Determine the (X, Y) coordinate at the center of the cell enclosing the given text.  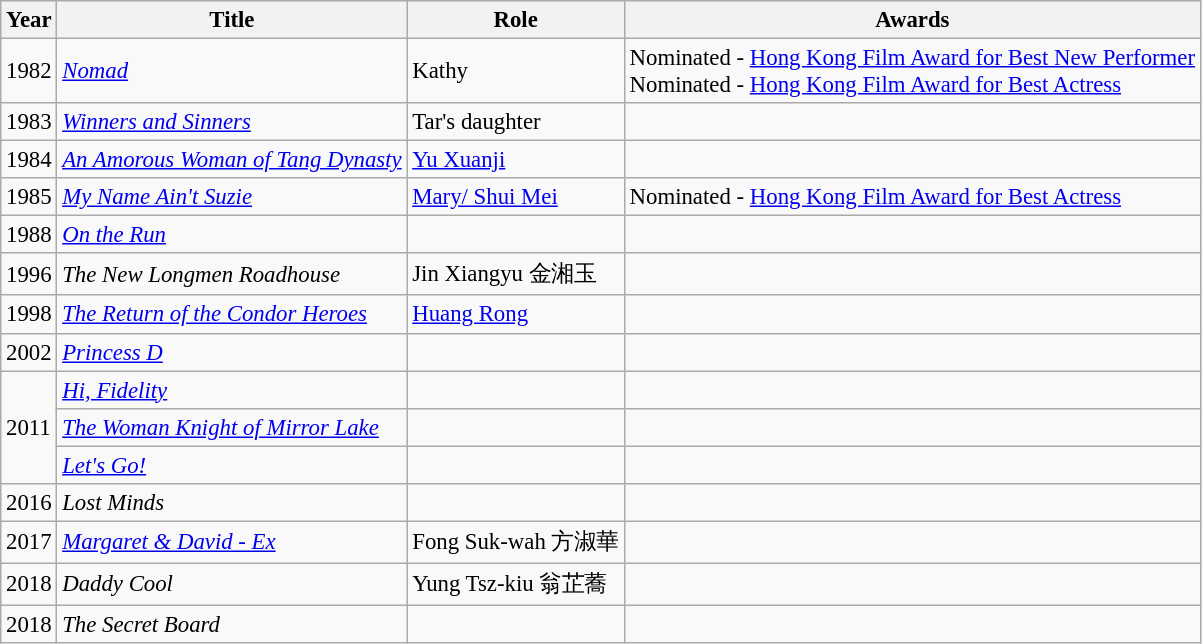
The Woman Knight of Mirror Lake (232, 427)
Huang Rong (516, 315)
1982 (29, 72)
1998 (29, 315)
2011 (29, 428)
2016 (29, 503)
2017 (29, 542)
Yu Xuanji (516, 160)
1985 (29, 197)
Tar's daughter (516, 122)
My Name Ain't Suzie (232, 197)
Nominated - Hong Kong Film Award for Best New PerformerNominated - Hong Kong Film Award for Best Actress (912, 72)
1983 (29, 122)
Jin Xiangyu 金湘玉 (516, 275)
2002 (29, 352)
Daddy Cool (232, 584)
1996 (29, 275)
Role (516, 20)
1988 (29, 235)
Lost Minds (232, 503)
Margaret & David - Ex (232, 542)
On the Run (232, 235)
Fong Suk-wah 方淑華 (516, 542)
1984 (29, 160)
Let's Go! (232, 465)
Princess D (232, 352)
An Amorous Woman of Tang Dynasty (232, 160)
The Return of the Condor Heroes (232, 315)
Title (232, 20)
The Secret Board (232, 624)
Mary/ Shui Mei (516, 197)
The New Longmen Roadhouse (232, 275)
Nomad (232, 72)
Year (29, 20)
Nominated - Hong Kong Film Award for Best Actress (912, 197)
Kathy (516, 72)
Hi, Fidelity (232, 390)
Awards (912, 20)
Winners and Sinners (232, 122)
Yung Tsz-kiu 翁芷蕎 (516, 584)
